Scan for the cell matching the given text and deliver its (X, Y) coordinate at center. 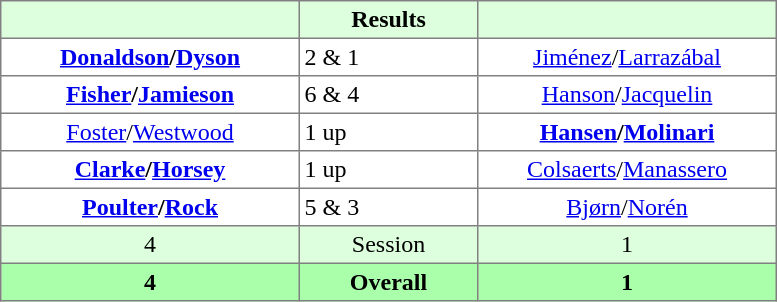
Jiménez/Larrazábal (627, 57)
Poulter/Rock (150, 207)
6 & 4 (388, 95)
Hanson/Jacquelin (627, 95)
Overall (388, 282)
Donaldson/Dyson (150, 57)
Hansen/Molinari (627, 132)
Session (388, 245)
Fisher/Jamieson (150, 95)
Foster/Westwood (150, 132)
Clarke/Horsey (150, 170)
Bjørn/Norén (627, 207)
2 & 1 (388, 57)
5 & 3 (388, 207)
Results (388, 20)
Colsaerts/Manassero (627, 170)
